For the text-containing cell, return its midpoint in [x, y] coordinate format. 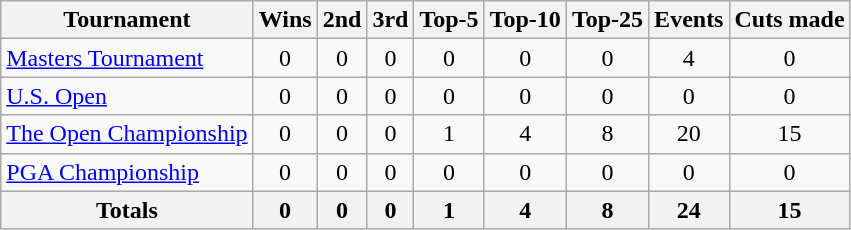
Wins [285, 20]
Top-5 [449, 20]
20 [689, 134]
Top-25 [607, 20]
The Open Championship [127, 134]
Masters Tournament [127, 58]
Top-10 [525, 20]
Totals [127, 210]
24 [689, 210]
2nd [342, 20]
3rd [390, 20]
Cuts made [790, 20]
PGA Championship [127, 172]
U.S. Open [127, 96]
Tournament [127, 20]
Events [689, 20]
